Capture the cell that displays the provided text and extract its (x, y) central coordinate. 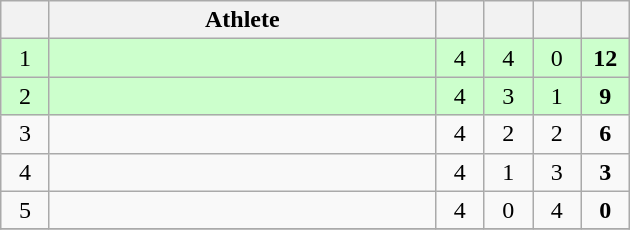
9 (606, 96)
6 (606, 134)
5 (26, 210)
12 (606, 58)
Athlete (242, 20)
